Detect which cell encompasses the target text, then output its (x, y) center coordinate. 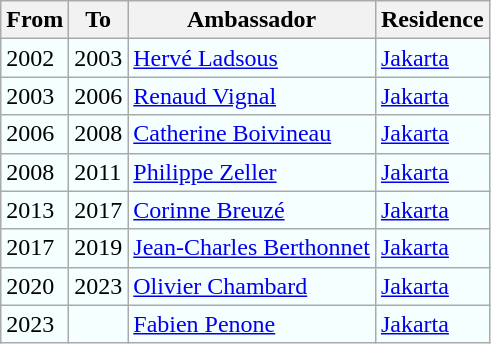
Hervé Ladsous (252, 58)
2013 (35, 210)
2011 (98, 172)
To (98, 20)
Philippe Zeller (252, 172)
Olivier Chambard (252, 286)
From (35, 20)
Jean-Charles Berthonnet (252, 248)
2020 (35, 286)
Renaud Vignal (252, 96)
2019 (98, 248)
Catherine Boivineau (252, 134)
Ambassador (252, 20)
2002 (35, 58)
Fabien Penone (252, 324)
Corinne Breuzé (252, 210)
Residence (432, 20)
